Locate the cell with the specified text and output its (x, y) center coordinate. 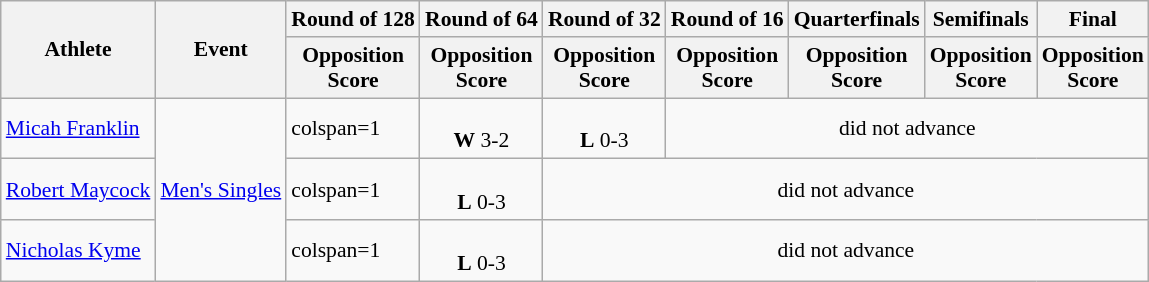
Final (1093, 19)
Semifinals (981, 19)
Robert Maycock (78, 190)
Athlete (78, 50)
W 3-2 (482, 128)
Nicholas Kyme (78, 250)
Micah Franklin (78, 128)
Quarterfinals (857, 19)
Round of 64 (482, 19)
Round of 128 (353, 19)
Men's Singles (220, 190)
Event (220, 50)
Round of 16 (728, 19)
Round of 32 (604, 19)
